Find where the given text appears and provide that cell's center as [x, y] coordinate. 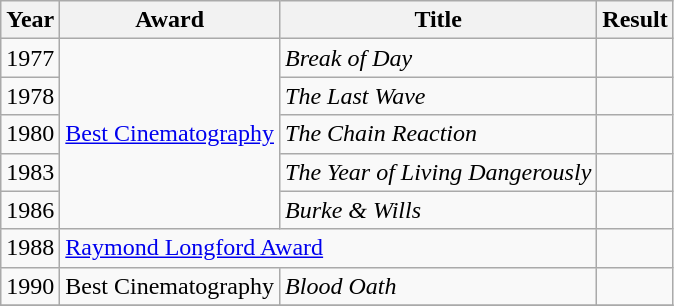
Result [635, 20]
Award [170, 20]
Raymond Longford Award [328, 248]
1988 [30, 248]
1977 [30, 58]
1990 [30, 286]
The Last Wave [438, 96]
1978 [30, 96]
The Chain Reaction [438, 134]
Year [30, 20]
1986 [30, 210]
The Year of Living Dangerously [438, 172]
Burke & Wills [438, 210]
Break of Day [438, 58]
1983 [30, 172]
Blood Oath [438, 286]
Title [438, 20]
1980 [30, 134]
